Locate the cell with the specified text and output its (x, y) center coordinate. 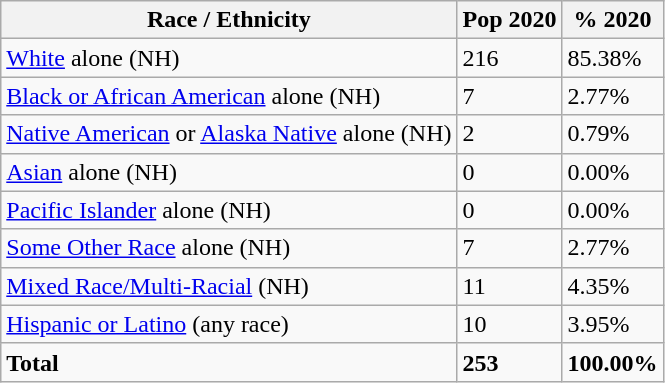
Hispanic or Latino (any race) (229, 324)
Mixed Race/Multi-Racial (NH) (229, 286)
216 (510, 58)
Pacific Islander alone (NH) (229, 210)
Race / Ethnicity (229, 20)
Some Other Race alone (NH) (229, 248)
4.35% (612, 286)
% 2020 (612, 20)
85.38% (612, 58)
10 (510, 324)
Asian alone (NH) (229, 172)
100.00% (612, 362)
White alone (NH) (229, 58)
Pop 2020 (510, 20)
2 (510, 134)
Native American or Alaska Native alone (NH) (229, 134)
Total (229, 362)
3.95% (612, 324)
0.79% (612, 134)
11 (510, 286)
253 (510, 362)
Black or African American alone (NH) (229, 96)
